Capture the cell that displays the provided text and extract its [x, y] central coordinate. 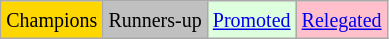
Runners-up [155, 20]
Promoted [252, 20]
Relegated [342, 20]
Champions [52, 20]
